Locate the cell with the specified text and output its (X, Y) center coordinate. 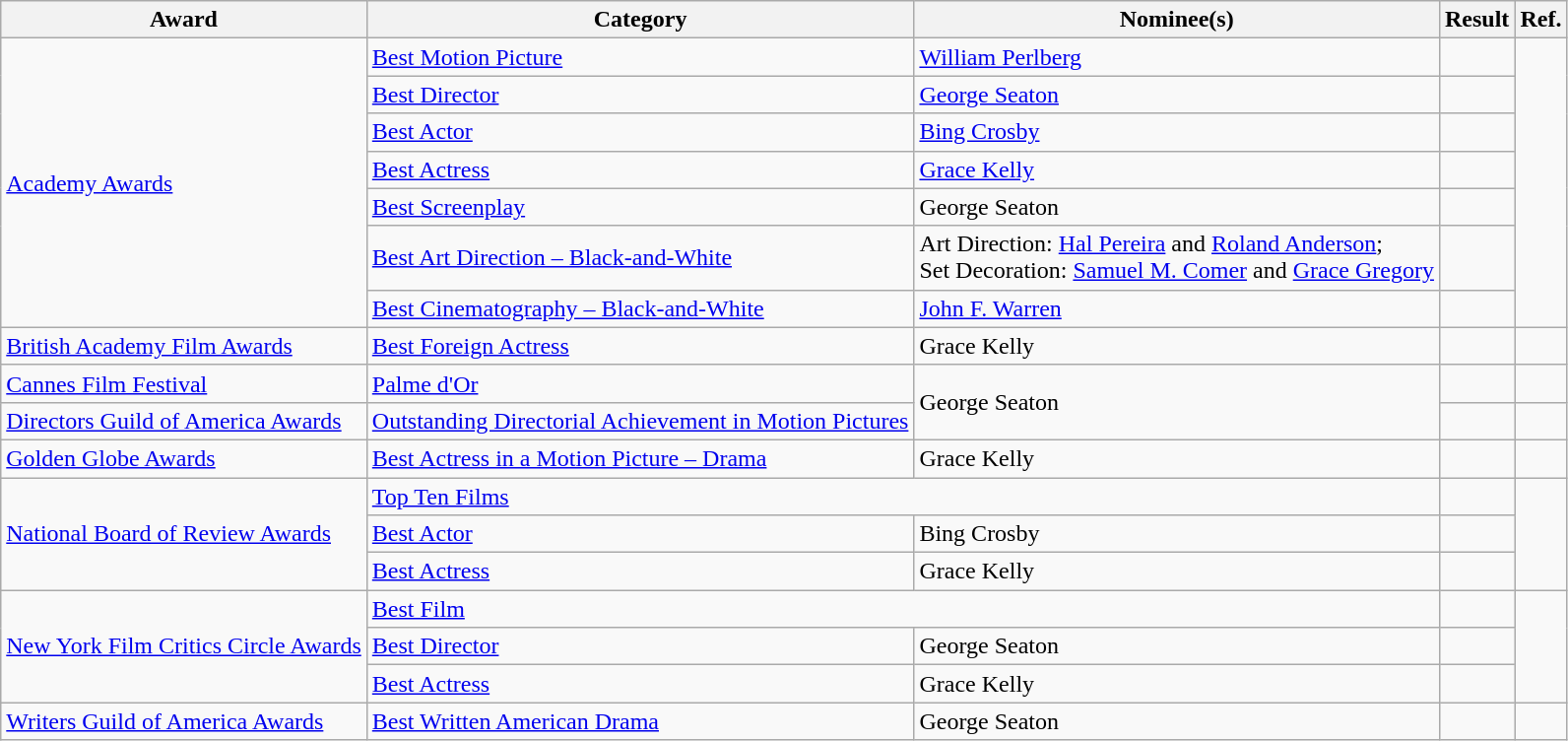
Result (1476, 20)
Award (184, 20)
John F. Warren (1177, 308)
Best Cinematography – Black-and-White (640, 308)
Palme d'Or (640, 383)
Best Screenplay (640, 207)
Outstanding Directorial Achievement in Motion Pictures (640, 421)
New York Film Critics Circle Awards (184, 646)
Nominee(s) (1177, 20)
Category (640, 20)
Writers Guild of America Awards (184, 721)
Top Ten Films (902, 496)
William Perlberg (1177, 57)
Best Art Direction – Black-and-White (640, 258)
Best Motion Picture (640, 57)
British Academy Film Awards (184, 346)
Academy Awards (184, 183)
Art Direction: Hal Pereira and Roland Anderson; Set Decoration: Samuel M. Comer and Grace Gregory (1177, 258)
National Board of Review Awards (184, 533)
Golden Globe Awards (184, 458)
Best Written American Drama (640, 721)
Best Film (902, 609)
Cannes Film Festival (184, 383)
Ref. (1540, 20)
Best Foreign Actress (640, 346)
Best Actress in a Motion Picture – Drama (640, 458)
Directors Guild of America Awards (184, 421)
